Detect which cell encompasses the target text, then output its [x, y] center coordinate. 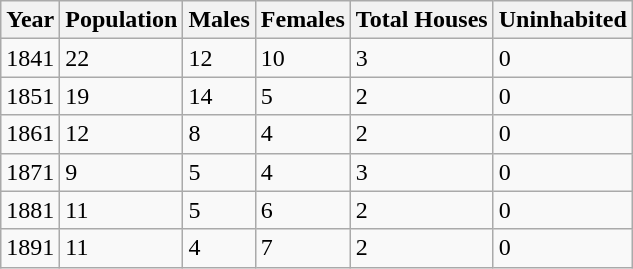
Uninhabited [562, 20]
7 [302, 248]
Year [30, 20]
1851 [30, 96]
Females [302, 20]
1841 [30, 58]
1871 [30, 172]
8 [219, 134]
Population [122, 20]
14 [219, 96]
22 [122, 58]
9 [122, 172]
Males [219, 20]
1861 [30, 134]
Total Houses [422, 20]
1891 [30, 248]
19 [122, 96]
6 [302, 210]
10 [302, 58]
1881 [30, 210]
